Determine the [x, y] coordinate at the center of the cell enclosing the given text.  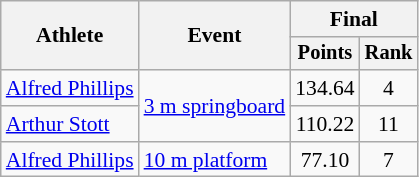
Event [215, 36]
Alfred Phillips [70, 88]
Athlete [70, 36]
Points [324, 54]
11 [389, 124]
134.64 [324, 88]
Rank [389, 54]
Arthur Stott [70, 124]
Final [354, 19]
3 m springboard [215, 106]
110.22 [324, 124]
4 [389, 88]
